Search for the cell housing the specified text and yield its [X, Y] center coordinate. 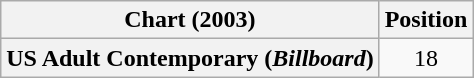
Chart (2003) [190, 20]
US Adult Contemporary (Billboard) [190, 58]
Position [426, 20]
18 [426, 58]
